Detect which cell encompasses the target text, then output its (X, Y) center coordinate. 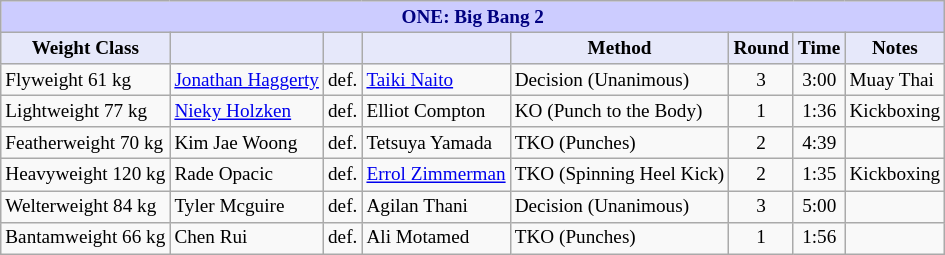
Jonathan Haggerty (247, 80)
Kim Jae Woong (247, 143)
4:39 (818, 143)
Tetsuya Yamada (436, 143)
Featherweight 70 kg (86, 143)
Errol Zimmerman (436, 175)
3:00 (818, 80)
Bantamweight 66 kg (86, 238)
TKO (Spinning Heel Kick) (620, 175)
1:35 (818, 175)
1:56 (818, 238)
Rade Opacic (247, 175)
Welterweight 84 kg (86, 206)
Time (818, 48)
Round (762, 48)
Elliot Compton (436, 111)
Ali Motamed (436, 238)
Taiki Naito (436, 80)
Notes (895, 48)
Agilan Thani (436, 206)
Weight Class (86, 48)
Heavyweight 120 kg (86, 175)
1:36 (818, 111)
Muay Thai (895, 80)
KO (Punch to the Body) (620, 111)
Lightweight 77 kg (86, 111)
Chen Rui (247, 238)
Tyler Mcguire (247, 206)
Method (620, 48)
5:00 (818, 206)
Nieky Holzken (247, 111)
Flyweight 61 kg (86, 80)
ONE: Big Bang 2 (473, 17)
